Find where the given text appears and provide that cell's center as [x, y] coordinate. 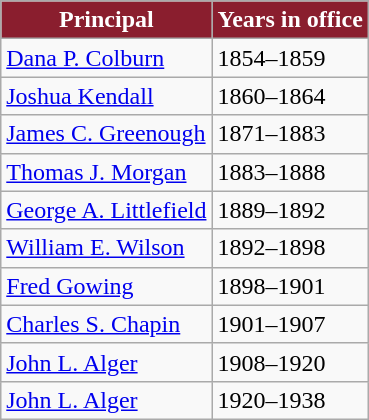
William E. Wilson [106, 248]
1901–1907 [290, 324]
1854–1859 [290, 58]
George A. Littlefield [106, 210]
Thomas J. Morgan [106, 172]
Years in office [290, 20]
Principal [106, 20]
Dana P. Colburn [106, 58]
Charles S. Chapin [106, 324]
1871–1883 [290, 134]
1860–1864 [290, 96]
Fred Gowing [106, 286]
1883–1888 [290, 172]
1898–1901 [290, 286]
Joshua Kendall [106, 96]
1920–1938 [290, 400]
1908–1920 [290, 362]
James C. Greenough [106, 134]
1892–1898 [290, 248]
1889–1892 [290, 210]
